From the cell containing the given text, extract its center point as [X, Y] coordinate. 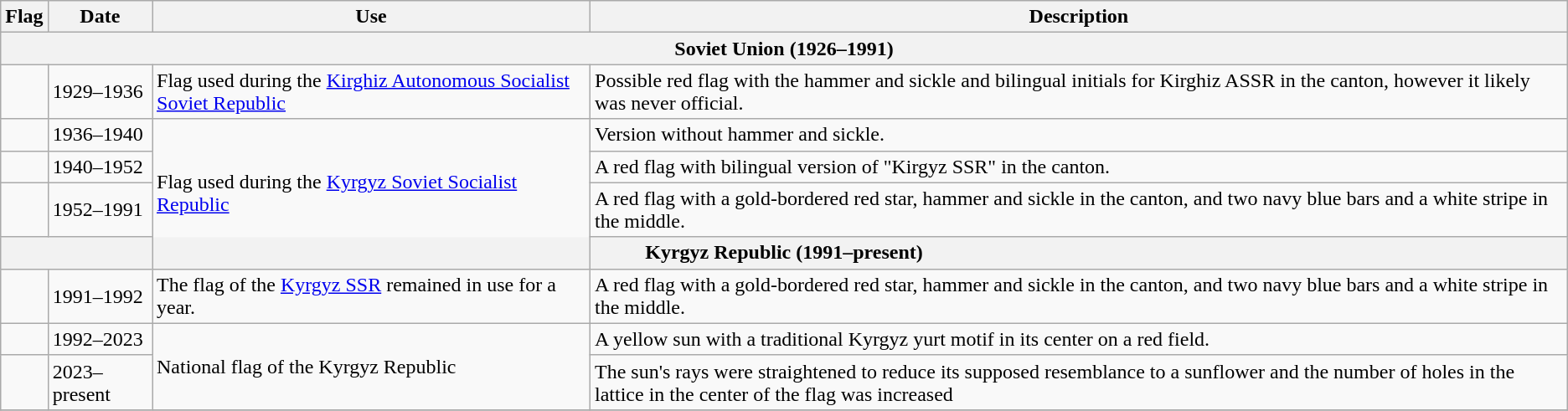
1952–1991 [100, 209]
Soviet Union (1926–1991) [784, 49]
The flag of the Kyrgyz SSR remained in use for a year. [372, 296]
1936–1940 [100, 135]
Version without hammer and sickle. [1079, 135]
Description [1079, 17]
Flag [24, 17]
A yellow sun with a traditional Kyrgyz yurt motif in its center on a red field. [1079, 339]
Date [100, 17]
1992–2023 [100, 339]
1929–1936 [100, 92]
2023–present [100, 382]
Possible red flag with the hammer and sickle and bilingual initials for Kirghiz ASSR in the canton, however it likely was never official. [1079, 92]
Kyrgyz Republic (1991–present) [784, 253]
National flag of the Kyrgyz Republic [372, 367]
Flag used during the Kyrgyz Soviet Socialist Republic [372, 194]
A red flag with bilingual version of "Kirgyz SSR" in the canton. [1079, 167]
1940–1952 [100, 167]
1991–1992 [100, 296]
Flag used during the Kirghiz Autonomous Socialist Soviet Republic [372, 92]
Use [372, 17]
